Scan for the cell matching the given text and deliver its (x, y) coordinate at center. 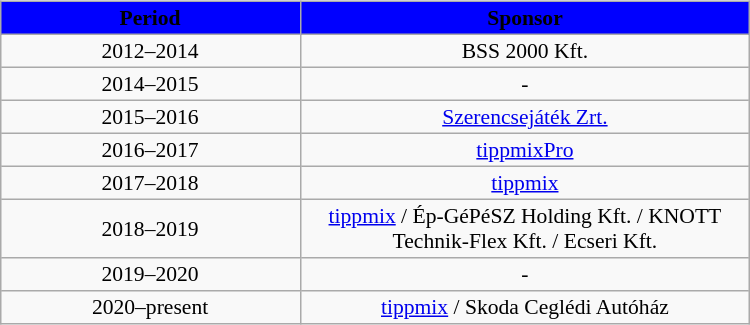
BSS 2000 Kft. (525, 50)
Sponsor (525, 18)
tippmixPro (525, 150)
2015–2016 (150, 116)
2016–2017 (150, 150)
2017–2018 (150, 182)
tippmix / Skoda Ceglédi Autóház (525, 308)
2012–2014 (150, 50)
2020–present (150, 308)
Period (150, 18)
tippmix / Ép-GéPéSZ Holding Kft. / KNOTT Technik-Flex Kft. / Ecseri Kft. (525, 228)
2014–2015 (150, 84)
Szerencsejáték Zrt. (525, 116)
2018–2019 (150, 228)
2019–2020 (150, 274)
tippmix (525, 182)
